Pinpoint the cell where the given text exists, returning its (X, Y) midpoint coordinate. 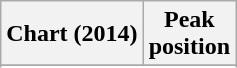
Peakposition (189, 34)
Chart (2014) (72, 34)
